Find where the given text appears and provide that cell's center as (X, Y) coordinate. 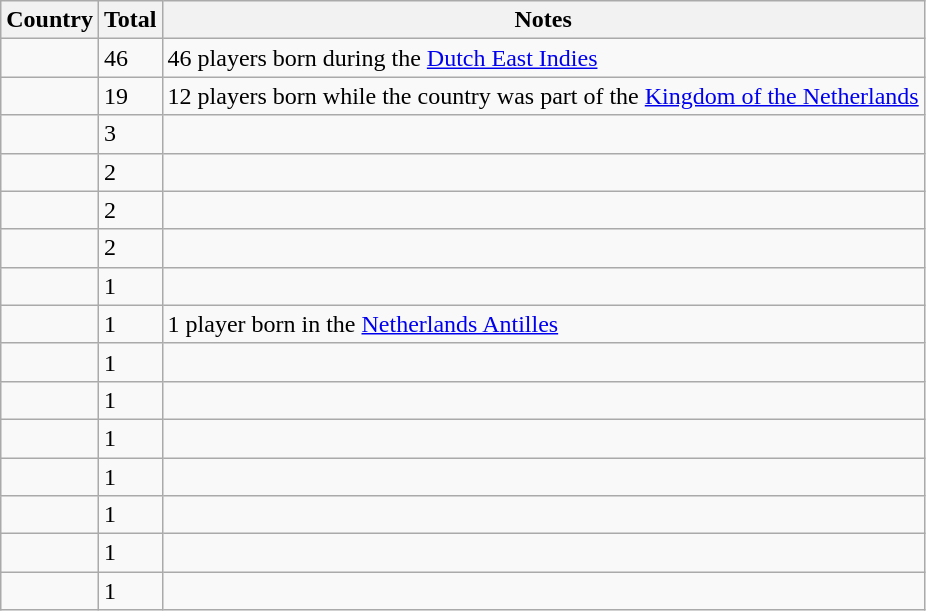
Country (50, 20)
Notes (543, 20)
12 players born while the country was part of the Kingdom of the Netherlands (543, 96)
19 (130, 96)
1 player born in the Netherlands Antilles (543, 324)
3 (130, 134)
46 (130, 58)
Total (130, 20)
46 players born during the Dutch East Indies (543, 58)
